Locate the cell with the specified text and output its [X, Y] center coordinate. 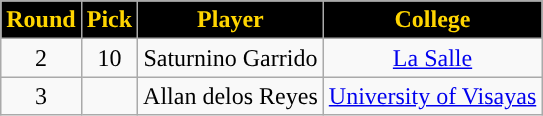
Allan delos Reyes [231, 96]
10 [109, 58]
Saturnino Garrido [231, 58]
Pick [109, 20]
2 [41, 58]
3 [41, 96]
University of Visayas [432, 96]
La Salle [432, 58]
College [432, 20]
Player [231, 20]
Round [41, 20]
